From the cell containing the given text, extract its center point as [x, y] coordinate. 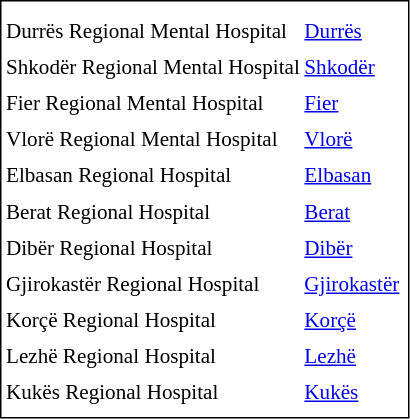
Vlorë [352, 139]
Korçë [352, 320]
Shkodër Regional Mental Hospital [153, 67]
Kukës Regional Hospital [153, 393]
Vlorë Regional Mental Hospital [153, 139]
Gjirokastër [352, 284]
Berat Regional Hospital [153, 212]
Korçë Regional Hospital [153, 320]
Fier [352, 103]
Dibër [352, 248]
Dibër Regional Hospital [153, 248]
Lezhë [352, 356]
Fier Regional Mental Hospital [153, 103]
Elbasan [352, 176]
Lezhë Regional Hospital [153, 356]
Kukës [352, 393]
Durrës [352, 31]
Gjirokastër Regional Hospital [153, 284]
Durrës Regional Mental Hospital [153, 31]
Elbasan Regional Hospital [153, 176]
Shkodër [352, 67]
Berat [352, 212]
